Identify which cell holds the provided text, then report its (x, y) central coordinate. 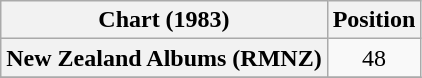
Chart (1983) (164, 20)
New Zealand Albums (RMNZ) (164, 58)
48 (374, 58)
Position (374, 20)
